For the text-containing cell, return its midpoint in (x, y) coordinate format. 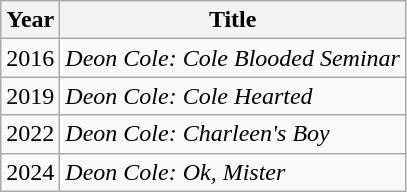
Deon Cole: Cole Blooded Seminar (233, 58)
Deon Cole: Cole Hearted (233, 96)
2019 (30, 96)
Year (30, 20)
2016 (30, 58)
2024 (30, 172)
Deon Cole: Ok, Mister (233, 172)
Deon Cole: Charleen's Boy (233, 134)
Title (233, 20)
2022 (30, 134)
